Return the (x, y) coordinate for the center point of the cell that contains the specified text.  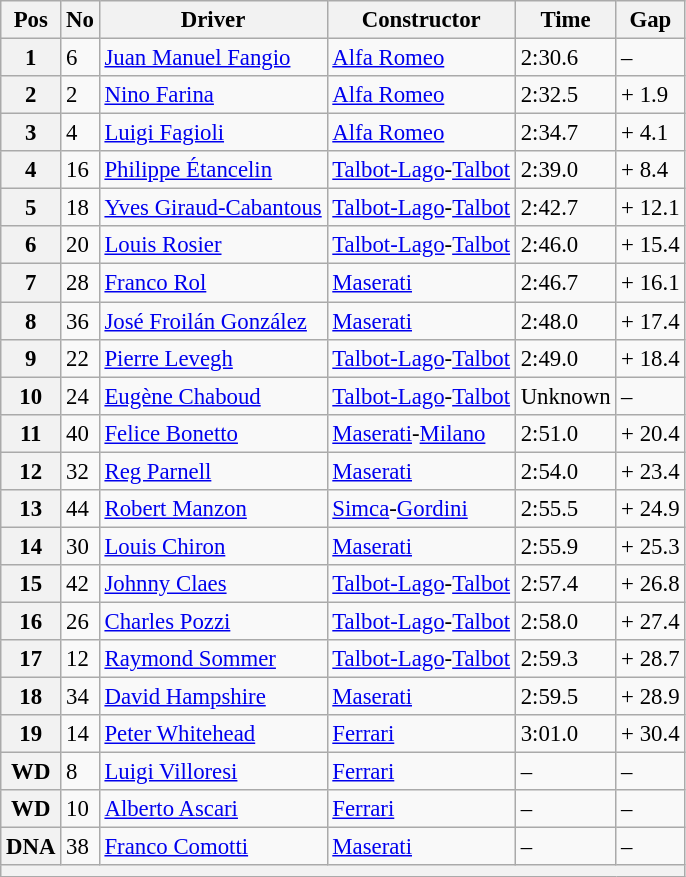
2:49.0 (565, 358)
1 (31, 58)
+ 30.4 (650, 734)
Charles Pozzi (213, 621)
+ 17.4 (650, 321)
2:55.5 (565, 509)
2:57.4 (565, 584)
5 (31, 208)
24 (80, 396)
Luigi Villoresi (213, 772)
+ 28.7 (650, 659)
13 (31, 509)
+ 24.9 (650, 509)
+ 18.4 (650, 358)
2:39.0 (565, 170)
+ 8.4 (650, 170)
2:30.6 (565, 58)
2:59.3 (565, 659)
+ 23.4 (650, 471)
+ 16.1 (650, 283)
20 (80, 245)
34 (80, 697)
Unknown (565, 396)
2:46.7 (565, 283)
Time (565, 20)
2:51.0 (565, 433)
+ 26.8 (650, 584)
7 (31, 283)
2:59.5 (565, 697)
Nino Farina (213, 95)
Franco Rol (213, 283)
Felice Bonetto (213, 433)
2:42.7 (565, 208)
Alberto Ascari (213, 809)
+ 12.1 (650, 208)
17 (31, 659)
Constructor (421, 20)
Maserati-Milano (421, 433)
2:32.5 (565, 95)
Louis Chiron (213, 546)
19 (31, 734)
Peter Whitehead (213, 734)
44 (80, 509)
2:46.0 (565, 245)
+ 1.9 (650, 95)
40 (80, 433)
Driver (213, 20)
3:01.0 (565, 734)
DNA (31, 847)
+ 25.3 (650, 546)
Juan Manuel Fangio (213, 58)
11 (31, 433)
2:55.9 (565, 546)
Yves Giraud-Cabantous (213, 208)
2:54.0 (565, 471)
David Hampshire (213, 697)
Eugène Chaboud (213, 396)
Louis Rosier (213, 245)
2:58.0 (565, 621)
Pierre Levegh (213, 358)
30 (80, 546)
Johnny Claes (213, 584)
9 (31, 358)
Luigi Fagioli (213, 133)
42 (80, 584)
Reg Parnell (213, 471)
2:34.7 (565, 133)
Simca-Gordini (421, 509)
Robert Manzon (213, 509)
No (80, 20)
28 (80, 283)
26 (80, 621)
15 (31, 584)
José Froilán González (213, 321)
3 (31, 133)
Philippe Étancelin (213, 170)
Raymond Sommer (213, 659)
+ 28.9 (650, 697)
2:48.0 (565, 321)
+ 20.4 (650, 433)
32 (80, 471)
38 (80, 847)
36 (80, 321)
+ 15.4 (650, 245)
+ 4.1 (650, 133)
22 (80, 358)
Gap (650, 20)
Pos (31, 20)
Franco Comotti (213, 847)
+ 27.4 (650, 621)
